Return the [X, Y] coordinate for the center point of the cell that contains the specified text.  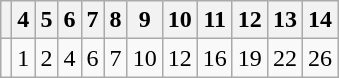
11 [214, 20]
22 [284, 58]
16 [214, 58]
19 [250, 58]
5 [46, 20]
13 [284, 20]
26 [320, 58]
1 [24, 58]
8 [116, 20]
14 [320, 20]
2 [46, 58]
9 [144, 20]
